Return [X, Y] of the center of cell containing provided text 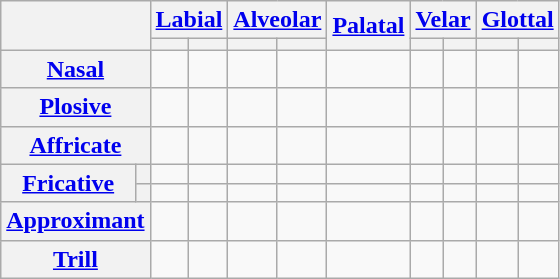
Approximant [76, 221]
Trill [76, 259]
Palatal [368, 26]
Fricative [68, 183]
Velar [443, 20]
Alveolar [278, 20]
Nasal [76, 69]
Glottal [518, 20]
Plosive [76, 107]
Affricate [76, 145]
Labial [189, 20]
